For the text-containing cell, return its midpoint in [x, y] coordinate format. 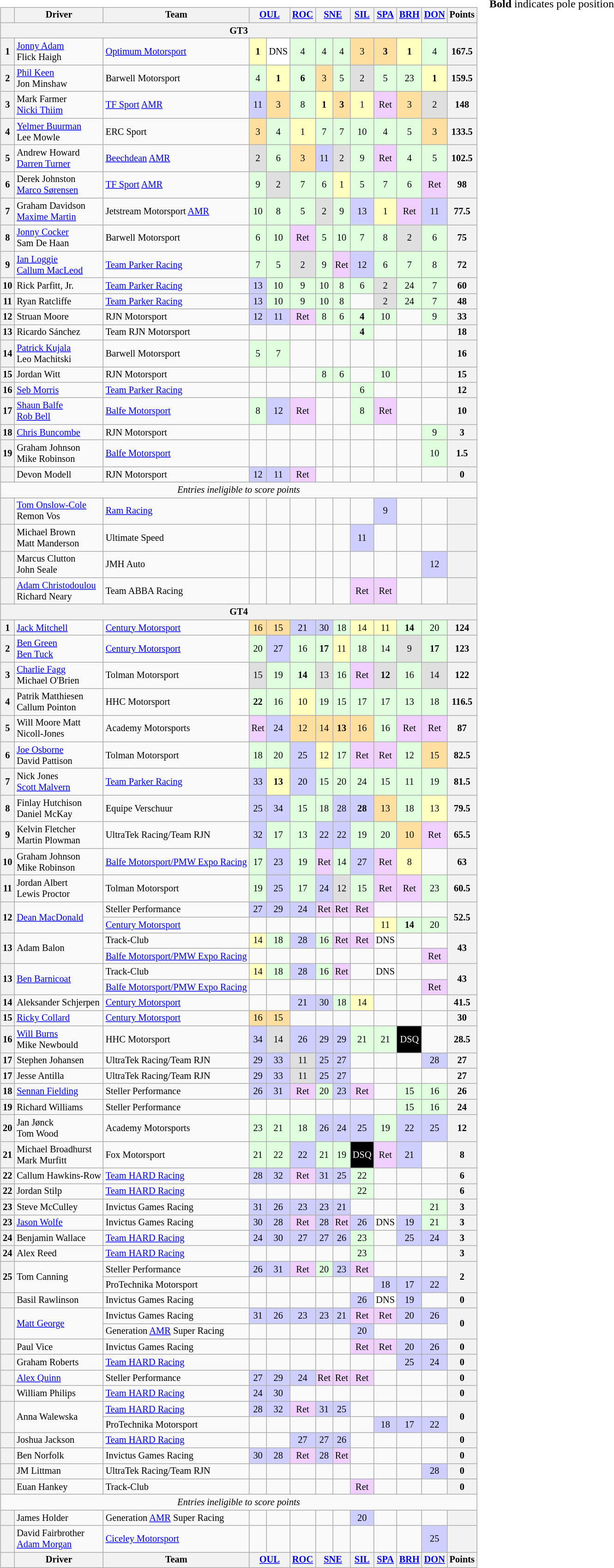
Ben Barnicoat [59, 979]
123 [462, 649]
James Holder [59, 1518]
28.5 [462, 1039]
Steve McCulley [59, 1207]
Graham Davidson Maxime Martin [59, 212]
GT3 [239, 30]
116.5 [462, 702]
60.5 [462, 889]
Joshua Jackson [59, 1440]
GT4 [239, 612]
Adam Balon [59, 949]
98 [462, 185]
William Philips [59, 1393]
Seb Morris [59, 390]
Basil Rawlinson [59, 1300]
75 [462, 238]
Tom Canning [59, 1277]
Graham Roberts [59, 1362]
Optimum Motorsport [176, 52]
82.5 [462, 755]
72 [462, 265]
Ciceley Motorsport [176, 1539]
Michael Broadhurst Mark Murfitt [59, 1155]
Stephen Johansen [59, 1060]
60 [462, 286]
Rick Parfitt, Jr. [59, 286]
Struan Moore [59, 317]
Ryan Ratcliffe [59, 302]
148 [462, 105]
Benjamin Wallace [59, 1238]
52.5 [462, 917]
Jason Wolfe [59, 1223]
Jonny Adam Flick Haigh [59, 52]
Anna Walewska [59, 1417]
Andrew Howard Darren Turner [59, 158]
Aleksander Schjerpen [59, 1003]
Shaun Balfe Rob Bell [59, 411]
Jesse Antilla [59, 1076]
Jordan Albert Lewis Proctor [59, 889]
Dean MacDonald [59, 917]
Richard Williams [59, 1107]
48 [462, 302]
Ultimate Speed [176, 538]
167.5 [462, 52]
Patrick Kujala Leo Machitski [59, 353]
159.5 [462, 79]
Alex Reed [59, 1253]
Team ABBA Racing [176, 591]
Patrik Matthiesen Callum Pointon [59, 702]
102.5 [462, 158]
David Fairbrother Adam Morgan [59, 1539]
79.5 [462, 809]
Chris Buncombe [59, 432]
Devon Modell [59, 474]
ERC Sport [176, 132]
1.5 [462, 454]
Kelvin Fletcher Martin Plowman [59, 835]
JMH Auto [176, 564]
Marcus Clutton John Seale [59, 564]
Jonny Cocker Sam De Haan [59, 238]
Mark Farmer Nicki Thiim [59, 105]
Jetstream Motorsport AMR [176, 212]
Will Burns Mike Newbould [59, 1039]
Ian Loggie Callum MacLeod [59, 265]
Yelmer Buurman Lee Mowle [59, 132]
65.5 [462, 835]
Beechdean AMR [176, 158]
Ram Racing [176, 511]
JM Littman [59, 1471]
Derek Johnston Marco Sørensen [59, 185]
Ben Green Ben Tuck [59, 649]
87 [462, 729]
Ricardo Sánchez [59, 333]
Fox Motorsport [176, 1155]
Jordan Witt [59, 375]
77.5 [462, 212]
Charlie Fagg Michael O'Brien [59, 675]
Team RJN Motorsport [176, 333]
Paul Vice [59, 1347]
Callum Hawkins-Row [59, 1176]
Ricky Collard [59, 1018]
124 [462, 628]
41.5 [462, 1003]
Ben Norfolk [59, 1456]
81.5 [462, 782]
Sennan Fielding [59, 1091]
Michael Brown Matt Manderson [59, 538]
133.5 [462, 132]
Phil Keen Jon Minshaw [59, 79]
Adam Christodoulou Richard Neary [59, 591]
Jack Mitchell [59, 628]
Tom Onslow-Cole Remon Vos [59, 511]
Euan Hankey [59, 1487]
Nick Jones Scott Malvern [59, 782]
Will Moore Matt Nicoll-Jones [59, 729]
Alex Quinn [59, 1378]
122 [462, 675]
Equipe Verschuur [176, 809]
Joe Osborne David Pattison [59, 755]
Matt George [59, 1324]
63 [462, 862]
Jordan Stilp [59, 1192]
Finlay Hutchison Daniel McKay [59, 809]
Jan Jønck Tom Wood [59, 1128]
